Return [X, Y] of the center of cell containing provided text 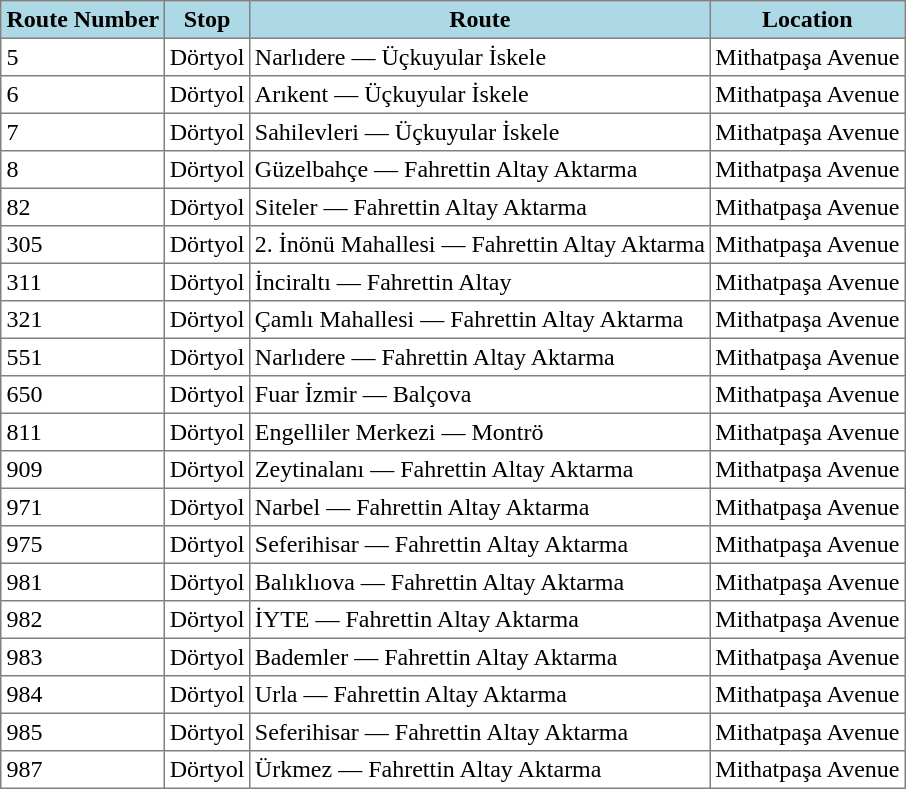
985 [82, 732]
İnciraltı — Fahrettin Altay [480, 282]
Zeytinalanı — Fahrettin Altay Aktarma [480, 470]
311 [82, 282]
Sahilevleri — Üçkuyular İskele [480, 132]
551 [82, 357]
987 [82, 770]
Ürkmez — Fahrettin Altay Aktarma [480, 770]
971 [82, 507]
983 [82, 657]
Route [480, 20]
Çamlı Mahallesi — Fahrettin Altay Aktarma [480, 320]
650 [82, 395]
811 [82, 432]
Fuar İzmir — Balçova [480, 395]
Balıklıova — Fahrettin Altay Aktarma [480, 582]
Route Number [82, 20]
Arıkent — Üçkuyular İskele [480, 95]
975 [82, 545]
305 [82, 245]
984 [82, 695]
7 [82, 132]
Stop [206, 20]
Güzelbahçe — Fahrettin Altay Aktarma [480, 170]
909 [82, 470]
Narbel — Fahrettin Altay Aktarma [480, 507]
6 [82, 95]
982 [82, 620]
Engelliler Merkezi — Montrö [480, 432]
İYTE — Fahrettin Altay Aktarma [480, 620]
Narlıdere — Fahrettin Altay Aktarma [480, 357]
8 [82, 170]
Location [808, 20]
2. İnönü Mahallesi — Fahrettin Altay Aktarma [480, 245]
82 [82, 207]
Siteler — Fahrettin Altay Aktarma [480, 207]
981 [82, 582]
Narlıdere — Üçkuyular İskele [480, 57]
Urla — Fahrettin Altay Aktarma [480, 695]
321 [82, 320]
Bademler — Fahrettin Altay Aktarma [480, 657]
5 [82, 57]
